Locate the cell with the specified text and output its [X, Y] center coordinate. 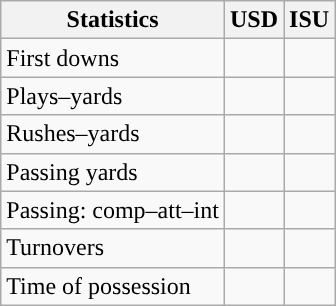
ISU [310, 20]
Time of possession [113, 286]
Rushes–yards [113, 134]
Turnovers [113, 248]
Plays–yards [113, 96]
USD [254, 20]
First downs [113, 58]
Passing yards [113, 172]
Passing: comp–att–int [113, 210]
Statistics [113, 20]
